Output the (X, Y) coordinate of the center of the cell containing the given text.  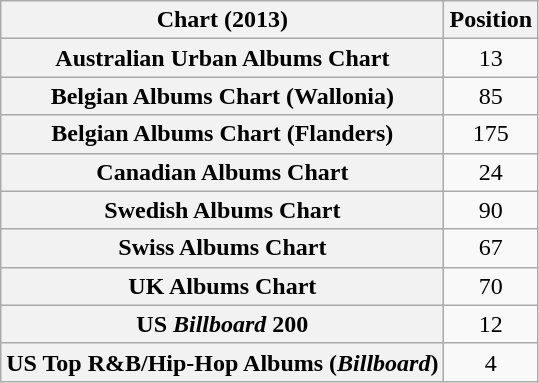
85 (491, 96)
UK Albums Chart (222, 286)
12 (491, 324)
67 (491, 248)
70 (491, 286)
Belgian Albums Chart (Flanders) (222, 134)
Chart (2013) (222, 20)
Canadian Albums Chart (222, 172)
90 (491, 210)
Australian Urban Albums Chart (222, 58)
Swiss Albums Chart (222, 248)
Belgian Albums Chart (Wallonia) (222, 96)
175 (491, 134)
Swedish Albums Chart (222, 210)
US Top R&B/Hip-Hop Albums (Billboard) (222, 362)
4 (491, 362)
Position (491, 20)
24 (491, 172)
US Billboard 200 (222, 324)
13 (491, 58)
